Return the [X, Y] coordinate for the center point of the cell that contains the specified text.  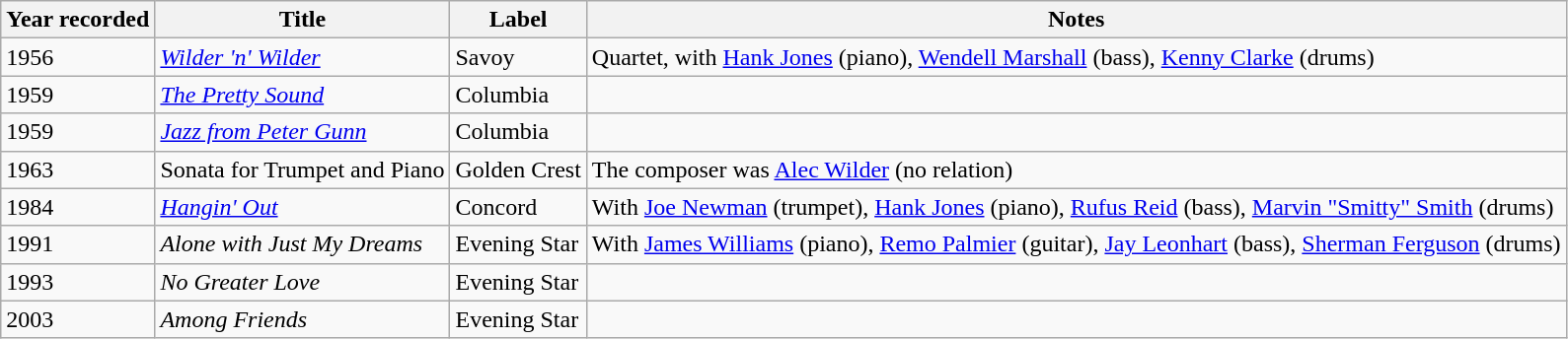
Savoy [518, 57]
Quartet, with Hank Jones (piano), Wendell Marshall (bass), Kenny Clarke (drums) [1076, 57]
Sonata for Trumpet and Piano [302, 169]
Wilder 'n' Wilder [302, 57]
Concord [518, 207]
1956 [78, 57]
Label [518, 20]
1993 [78, 282]
Among Friends [302, 319]
Golden Crest [518, 169]
Alone with Just My Dreams [302, 244]
The composer was Alec Wilder (no relation) [1076, 169]
No Greater Love [302, 282]
Year recorded [78, 20]
2003 [78, 319]
1984 [78, 207]
Hangin' Out [302, 207]
With James Williams (piano), Remo Palmier (guitar), Jay Leonhart (bass), Sherman Ferguson (drums) [1076, 244]
Title [302, 20]
1991 [78, 244]
Notes [1076, 20]
1963 [78, 169]
The Pretty Sound [302, 95]
With Joe Newman (trumpet), Hank Jones (piano), Rufus Reid (bass), Marvin "Smitty" Smith (drums) [1076, 207]
Jazz from Peter Gunn [302, 132]
